Identify which cell holds the provided text, then report its (x, y) central coordinate. 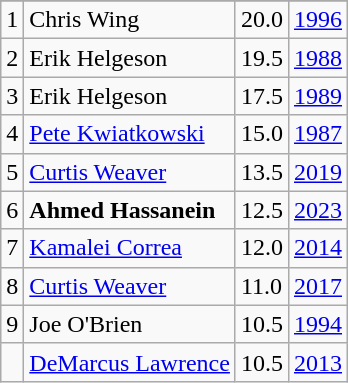
15.0 (262, 134)
Kamalei Correa (130, 248)
1994 (318, 324)
3 (12, 96)
7 (12, 248)
19.5 (262, 58)
Chris Wing (130, 20)
1 (12, 20)
1996 (318, 20)
2014 (318, 248)
2 (12, 58)
12.0 (262, 248)
12.5 (262, 210)
Joe O'Brien (130, 324)
1987 (318, 134)
2023 (318, 210)
1988 (318, 58)
2019 (318, 172)
Ahmed Hassanein (130, 210)
5 (12, 172)
9 (12, 324)
2017 (318, 286)
Pete Kwiatkowski (130, 134)
DeMarcus Lawrence (130, 362)
8 (12, 286)
11.0 (262, 286)
17.5 (262, 96)
2013 (318, 362)
13.5 (262, 172)
20.0 (262, 20)
6 (12, 210)
4 (12, 134)
1989 (318, 96)
